Return the (X, Y) coordinate for the center point of the cell that contains the specified text.  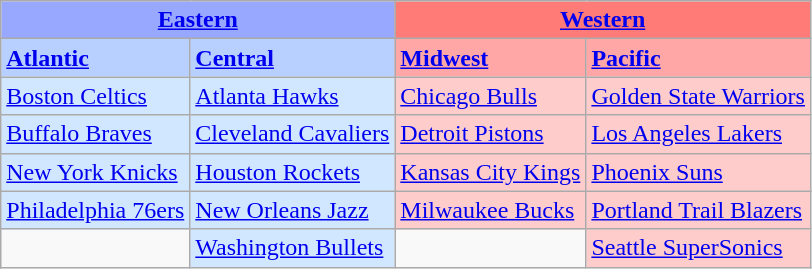
Kansas City Kings (490, 172)
Portland Trail Blazers (698, 210)
Chicago Bulls (490, 96)
Los Angeles Lakers (698, 134)
Buffalo Braves (96, 134)
Atlanta Hawks (292, 96)
Western (603, 20)
Pacific (698, 58)
Philadelphia 76ers (96, 210)
Golden State Warriors (698, 96)
Detroit Pistons (490, 134)
New Orleans Jazz (292, 210)
Boston Celtics (96, 96)
Eastern (198, 20)
Milwaukee Bucks (490, 210)
Seattle SuperSonics (698, 248)
Atlantic (96, 58)
Central (292, 58)
Cleveland Cavaliers (292, 134)
New York Knicks (96, 172)
Houston Rockets (292, 172)
Phoenix Suns (698, 172)
Washington Bullets (292, 248)
Midwest (490, 58)
